Identify which cell holds the provided text, then report its (X, Y) central coordinate. 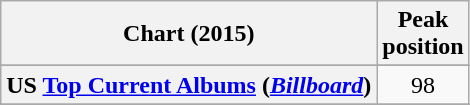
US Top Current Albums (Billboard) (189, 85)
Chart (2015) (189, 34)
Peakposition (423, 34)
98 (423, 85)
